Return [X, Y] of the center of cell containing provided text 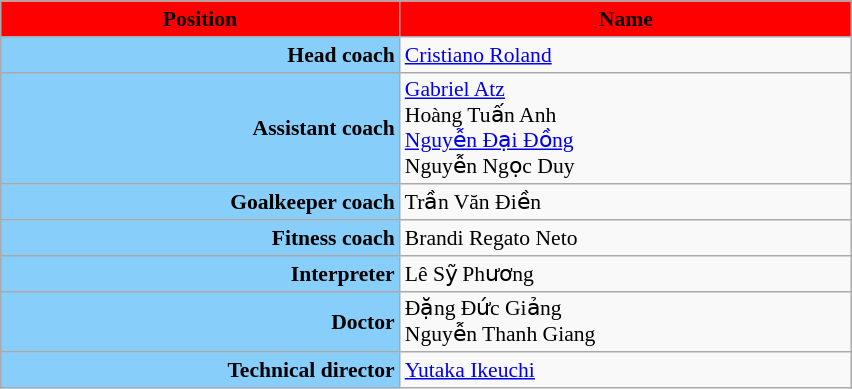
Position [200, 19]
Gabriel Atz Hoàng Tuấn Anh Nguyễn Đại Đồng Nguyễn Ngọc Duy [626, 128]
Interpreter [200, 274]
Assistant coach [200, 128]
Cristiano Roland [626, 55]
Đặng Đức Giảng Nguyễn Thanh Giang [626, 322]
Yutaka Ikeuchi [626, 371]
Doctor [200, 322]
Name [626, 19]
Head coach [200, 55]
Lê Sỹ Phương [626, 274]
Fitness coach [200, 238]
Technical director [200, 371]
Brandi Regato Neto [626, 238]
Goalkeeper coach [200, 203]
Trần Văn Điền [626, 203]
